Detect which cell encompasses the target text, then output its (x, y) center coordinate. 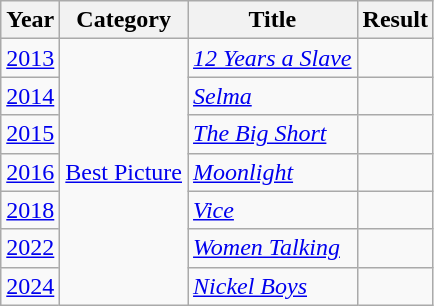
Title (273, 20)
2024 (30, 286)
Women Talking (273, 248)
12 Years a Slave (273, 58)
2016 (30, 172)
2018 (30, 210)
2013 (30, 58)
Selma (273, 96)
Nickel Boys (273, 286)
2015 (30, 134)
2022 (30, 248)
Year (30, 20)
Vice (273, 210)
Category (124, 20)
Best Picture (124, 172)
The Big Short (273, 134)
Result (395, 20)
Moonlight (273, 172)
2014 (30, 96)
